Provide the [x, y] coordinate of the cell's center where the given text is located.  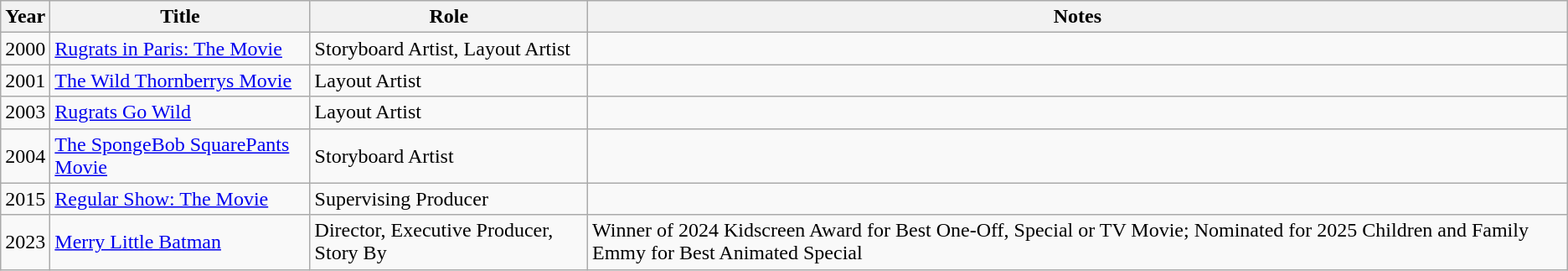
Title [180, 17]
2004 [25, 156]
Director, Executive Producer, Story By [449, 242]
Notes [1077, 17]
Regular Show: The Movie [180, 199]
2000 [25, 49]
Rugrats in Paris: The Movie [180, 49]
Role [449, 17]
2015 [25, 199]
Supervising Producer [449, 199]
The Wild Thornberrys Movie [180, 81]
Winner of 2024 Kidscreen Award for Best One-Off, Special or TV Movie; Nominated for 2025 Children and Family Emmy for Best Animated Special [1077, 242]
The SpongeBob SquarePants Movie [180, 156]
2001 [25, 81]
Year [25, 17]
2003 [25, 112]
Rugrats Go Wild [180, 112]
Storyboard Artist, Layout Artist [449, 49]
Storyboard Artist [449, 156]
2023 [25, 242]
Merry Little Batman [180, 242]
